Provide the [x, y] coordinate of the cell's center where the given text is located.  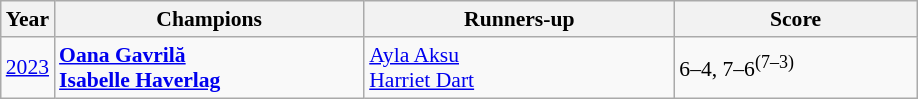
6–4, 7–6(7–3) [796, 68]
Runners-up [519, 19]
2023 [28, 68]
Ayla Aksu Harriet Dart [519, 68]
Oana Gavrilă Isabelle Haverlag [209, 68]
Year [28, 19]
Score [796, 19]
Champions [209, 19]
